Pinpoint the cell where the given text exists, returning its (X, Y) midpoint coordinate. 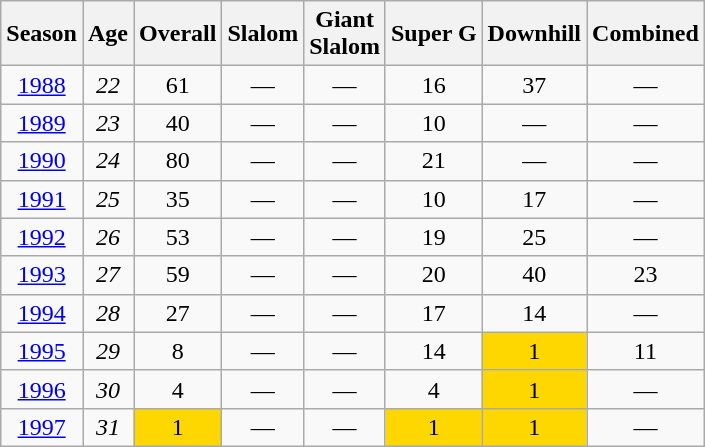
1997 (42, 427)
30 (108, 389)
28 (108, 313)
21 (434, 161)
Slalom (263, 34)
8 (178, 351)
1991 (42, 199)
GiantSlalom (345, 34)
1992 (42, 237)
22 (108, 85)
19 (434, 237)
Combined (646, 34)
24 (108, 161)
16 (434, 85)
1989 (42, 123)
31 (108, 427)
11 (646, 351)
29 (108, 351)
20 (434, 275)
Downhill (534, 34)
61 (178, 85)
1993 (42, 275)
1988 (42, 85)
26 (108, 237)
Overall (178, 34)
Super G (434, 34)
59 (178, 275)
37 (534, 85)
Season (42, 34)
80 (178, 161)
1996 (42, 389)
53 (178, 237)
1990 (42, 161)
35 (178, 199)
1994 (42, 313)
Age (108, 34)
1995 (42, 351)
